Search for the cell housing the specified text and yield its (X, Y) center coordinate. 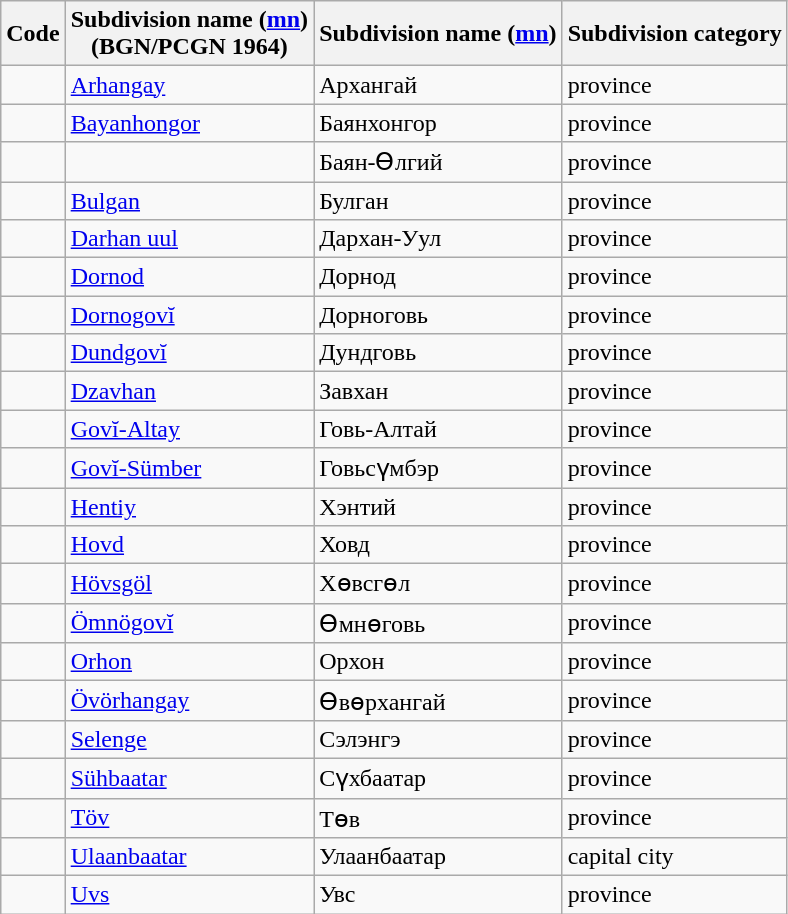
Баян-Өлгий (438, 162)
Govĭ-Sümber (189, 468)
Hovd (189, 545)
Arhangay (189, 85)
Өмнөговь (438, 623)
Ховд (438, 545)
Hövsgöl (189, 584)
Хэнтий (438, 507)
Увс (438, 895)
Sühbaatar (189, 778)
Дундговь (438, 353)
Övörhangay (189, 701)
Говьсүмбэр (438, 468)
Өвөрхангай (438, 701)
Bayanhongor (189, 123)
Selenge (189, 739)
Ulaanbaatar (189, 857)
Dornogovĭ (189, 315)
Subdivision name (mn) (438, 34)
Subdivision category (674, 34)
Сүхбаатар (438, 778)
Töv (189, 818)
Дорноговь (438, 315)
Улаанбаатар (438, 857)
Сэлэнгэ (438, 739)
Баянхонгор (438, 123)
Govĭ-Altay (189, 429)
Dzavhan (189, 391)
Говь-Алтай (438, 429)
Dornod (189, 277)
Төв (438, 818)
Dundgovĭ (189, 353)
Uvs (189, 895)
Дархан-Уул (438, 239)
Code (33, 34)
Ömnögovĭ (189, 623)
Завхан (438, 391)
Subdivision name (mn)(BGN/PCGN 1964) (189, 34)
Darhan uul (189, 239)
Orhon (189, 662)
Хөвсгөл (438, 584)
capital city (674, 857)
Bulgan (189, 201)
Орхон (438, 662)
Булган (438, 201)
Hentiy (189, 507)
Архангай (438, 85)
Дорнод (438, 277)
